Return [X, Y] of the center of cell containing provided text 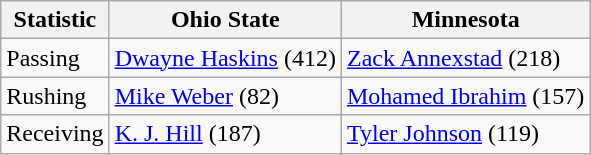
Mike Weber (82) [225, 96]
Zack Annexstad (218) [465, 58]
Tyler Johnson (119) [465, 134]
Ohio State [225, 20]
Minnesota [465, 20]
Mohamed Ibrahim (157) [465, 96]
Dwayne Haskins (412) [225, 58]
Passing [55, 58]
Statistic [55, 20]
Receiving [55, 134]
Rushing [55, 96]
K. J. Hill (187) [225, 134]
